Pinpoint the cell where the given text exists, returning its (x, y) midpoint coordinate. 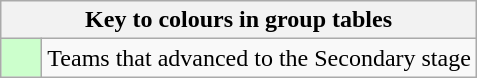
Key to colours in group tables (239, 20)
Teams that advanced to the Secondary stage (260, 58)
